From the cell containing the given text, extract its center point as (X, Y) coordinate. 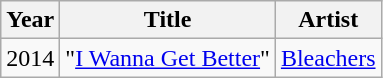
2014 (30, 58)
Artist (328, 20)
Bleachers (328, 58)
Title (168, 20)
"I Wanna Get Better" (168, 58)
Year (30, 20)
